Search for the cell housing the specified text and yield its [X, Y] center coordinate. 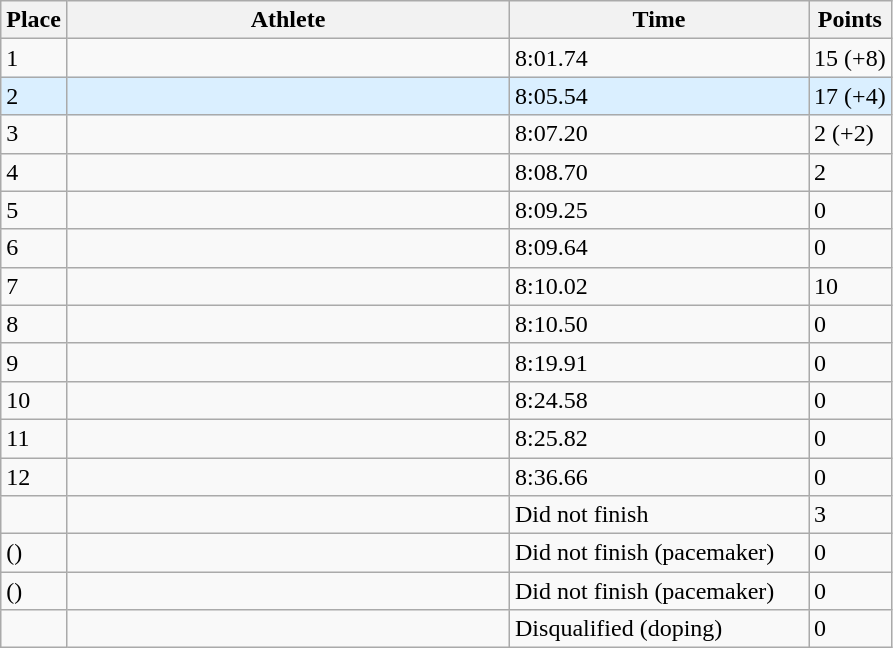
12 [34, 477]
8:24.58 [660, 400]
Did not finish [660, 515]
4 [34, 172]
6 [34, 248]
8:07.20 [660, 134]
8:10.02 [660, 286]
Time [660, 20]
8:09.64 [660, 248]
11 [34, 438]
8:08.70 [660, 172]
8:25.82 [660, 438]
8:36.66 [660, 477]
15 (+8) [850, 58]
8:19.91 [660, 362]
Place [34, 20]
17 (+4) [850, 96]
7 [34, 286]
8:05.54 [660, 96]
Disqualified (doping) [660, 629]
8:09.25 [660, 210]
8:10.50 [660, 324]
9 [34, 362]
1 [34, 58]
Athlete [288, 20]
8:01.74 [660, 58]
2 (+2) [850, 134]
5 [34, 210]
8 [34, 324]
Points [850, 20]
